Extract the (x, y) coordinate from the center of the cell holding the provided text.  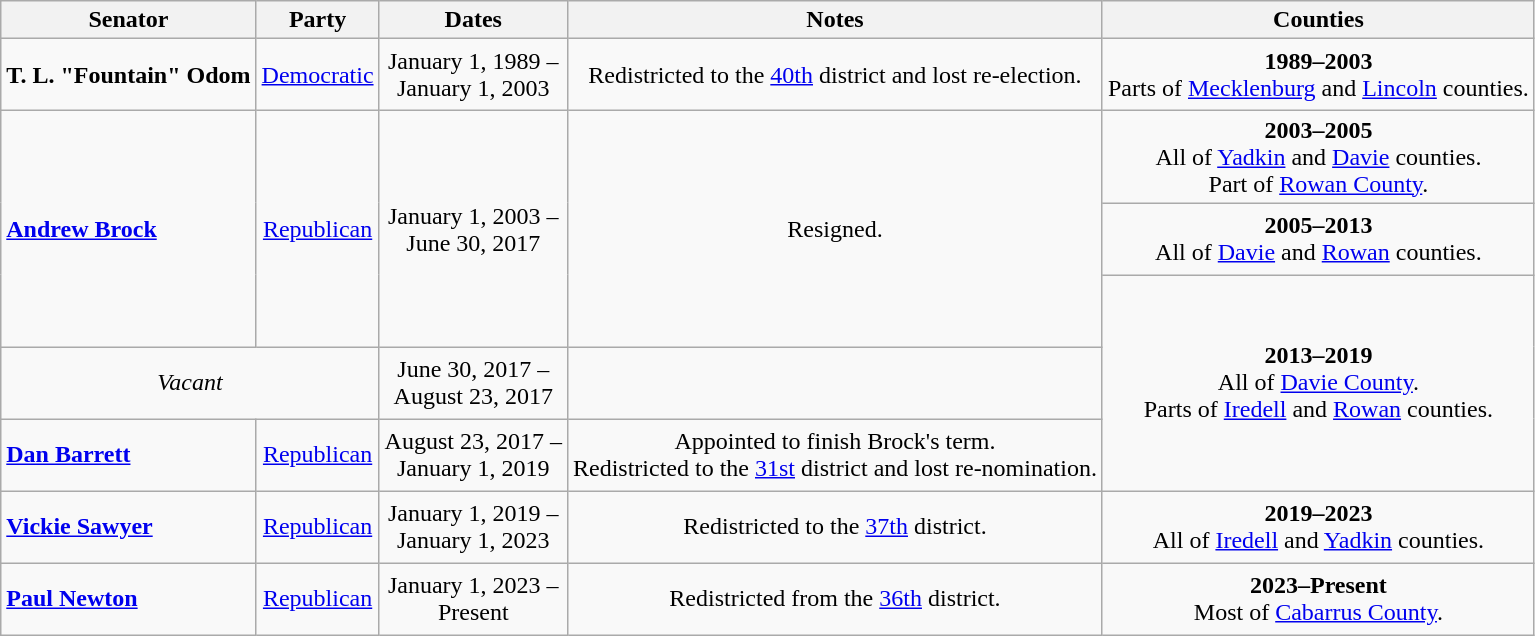
January 1, 1989 – January 1, 2003 (473, 75)
2023–Present Most of Cabarrus County. (1318, 599)
Democratic (318, 75)
Counties (1318, 20)
Redistricted to the 40th district and lost re-election. (834, 75)
2005–2013 All of Davie and Rowan counties. (1318, 239)
2013–2019 All of Davie County. Parts of Iredell and Rowan counties. (1318, 383)
Resigned. (834, 229)
2019–2023 All of Iredell and Yadkin counties. (1318, 527)
Senator (128, 20)
1989–2003 Parts of Mecklenburg and Lincoln counties. (1318, 75)
Dates (473, 20)
Vacant (190, 383)
Andrew Brock (128, 229)
August 23, 2017 – January 1, 2019 (473, 455)
January 1, 2023 – Present (473, 599)
Redistricted from the 36th district. (834, 599)
Dan Barrett (128, 455)
Notes (834, 20)
T. L. "Fountain" Odom (128, 75)
Appointed to finish Brock's term. Redistricted to the 31st district and lost re-nomination. (834, 455)
2003–2005 All of Yadkin and Davie counties. Part of Rowan County. (1318, 157)
Paul Newton (128, 599)
June 30, 2017 – August 23, 2017 (473, 383)
January 1, 2003 – June 30, 2017 (473, 229)
Party (318, 20)
Redistricted to the 37th district. (834, 527)
January 1, 2019 – January 1, 2023 (473, 527)
Vickie Sawyer (128, 527)
